Capture the cell that displays the provided text and extract its (x, y) central coordinate. 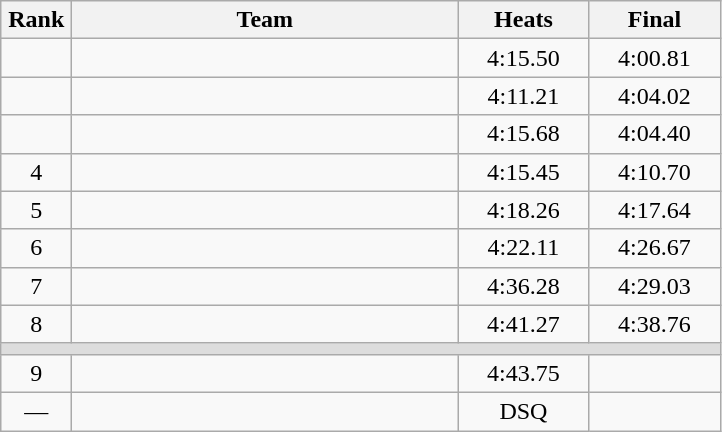
4:18.26 (524, 210)
4 (36, 172)
4:11.21 (524, 96)
— (36, 411)
9 (36, 373)
4:04.02 (654, 96)
Team (265, 20)
4:22.11 (524, 248)
4:38.76 (654, 324)
4:00.81 (654, 58)
DSQ (524, 411)
5 (36, 210)
8 (36, 324)
4:04.40 (654, 134)
Heats (524, 20)
4:17.64 (654, 210)
Rank (36, 20)
4:41.27 (524, 324)
4:36.28 (524, 286)
4:43.75 (524, 373)
4:15.68 (524, 134)
4:10.70 (654, 172)
6 (36, 248)
4:29.03 (654, 286)
Final (654, 20)
4:26.67 (654, 248)
7 (36, 286)
4:15.45 (524, 172)
4:15.50 (524, 58)
